Return [x, y] of the center of cell containing provided text 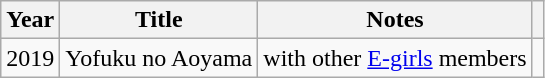
Yofuku no Aoyama [159, 58]
Title [159, 20]
2019 [30, 58]
Year [30, 20]
with other E-girls members [395, 58]
Notes [395, 20]
